Find where the given text appears and provide that cell's center as (X, Y) coordinate. 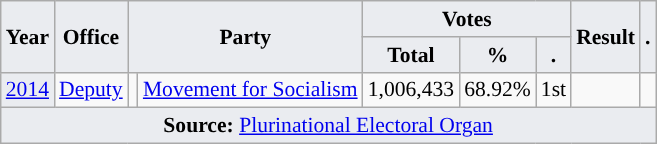
% (498, 55)
Movement for Socialism (250, 90)
Source: Plurinational Electoral Organ (328, 126)
Result (606, 36)
2014 (28, 90)
Year (28, 36)
Votes (467, 19)
1st (554, 90)
Office (91, 36)
Deputy (91, 90)
1,006,433 (411, 90)
Total (411, 55)
68.92% (498, 90)
Party (246, 36)
